Capture the cell that displays the provided text and extract its (X, Y) central coordinate. 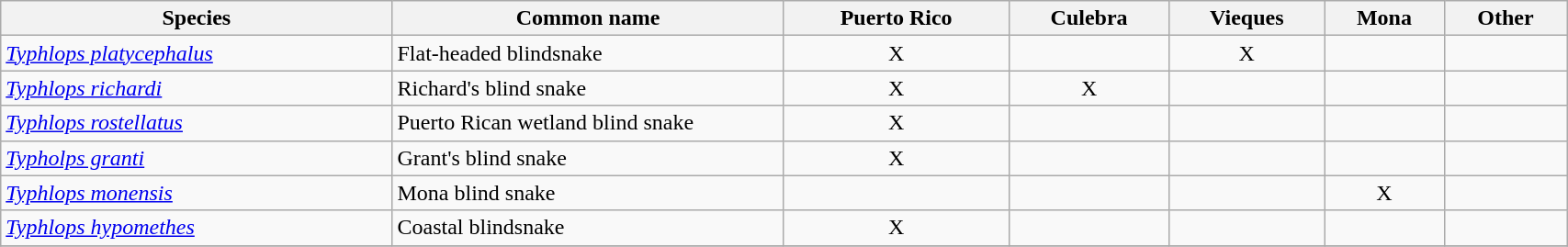
Typhlops monensis (197, 193)
Richard's blind snake (588, 88)
Puerto Rico (897, 18)
Common name (588, 18)
Typhlops richardi (197, 88)
Typhlops rostellatus (197, 123)
Species (197, 18)
Other (1505, 18)
Typhlops hypomethes (197, 228)
Typholps granti (197, 158)
Culebra (1089, 18)
Puerto Rican wetland blind snake (588, 123)
Flat-headed blindsnake (588, 53)
Mona blind snake (588, 193)
Vieques (1247, 18)
Mona (1385, 18)
Coastal blindsnake (588, 228)
Grant's blind snake (588, 158)
Typhlops platycephalus (197, 53)
